Capture the cell that displays the provided text and extract its [X, Y] central coordinate. 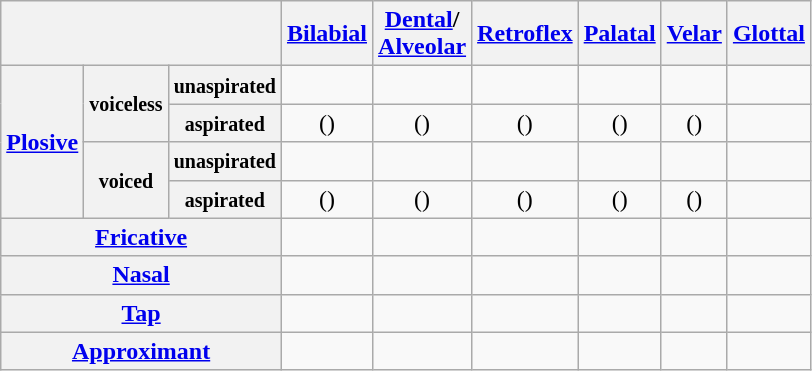
Retroflex [526, 34]
Tap [142, 313]
Approximant [142, 351]
Velar [694, 34]
voiceless [126, 104]
Nasal [142, 275]
Fricative [142, 237]
Bilabial [326, 34]
Palatal [620, 34]
voiced [126, 180]
Plosive [42, 142]
Dental/Alveolar [422, 34]
Glottal [768, 34]
